From the cell containing the given text, extract its center point as [X, Y] coordinate. 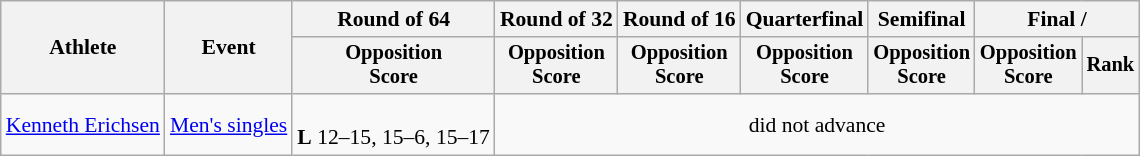
Round of 32 [556, 19]
L 12–15, 15–6, 15–17 [394, 124]
Semifinal [922, 19]
Round of 16 [680, 19]
did not advance [817, 124]
Rank [1111, 66]
Quarterfinal [805, 19]
Event [228, 48]
Kenneth Erichsen [83, 124]
Final / [1057, 19]
Round of 64 [394, 19]
Athlete [83, 48]
Men's singles [228, 124]
